Capture the cell that displays the provided text and extract its (x, y) central coordinate. 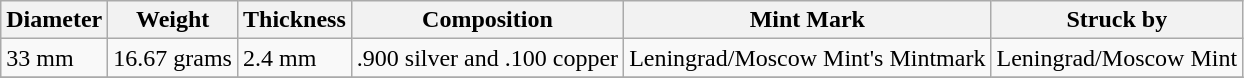
Weight (173, 20)
Leningrad/Moscow Mint's Mintmark (808, 58)
Thickness (294, 20)
Mint Mark (808, 20)
2.4 mm (294, 58)
Leningrad/Moscow Mint (1117, 58)
Composition (487, 20)
16.67 grams (173, 58)
Diameter (54, 20)
Struck by (1117, 20)
.900 silver and .100 copper (487, 58)
33 mm (54, 58)
